Capture the cell that displays the provided text and extract its [x, y] central coordinate. 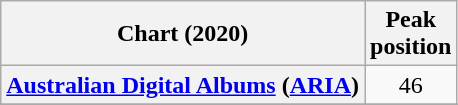
Peakposition [411, 34]
46 [411, 85]
Australian Digital Albums (ARIA) [183, 85]
Chart (2020) [183, 34]
